Capture the cell that displays the provided text and extract its (X, Y) central coordinate. 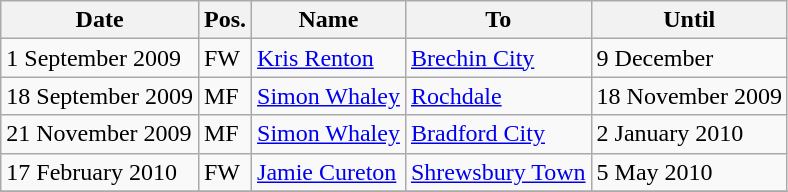
Kris Renton (329, 58)
18 September 2009 (100, 96)
21 November 2009 (100, 134)
Date (100, 20)
Until (689, 20)
Name (329, 20)
1 September 2009 (100, 58)
Bradford City (498, 134)
Pos. (224, 20)
9 December (689, 58)
17 February 2010 (100, 172)
Jamie Cureton (329, 172)
18 November 2009 (689, 96)
5 May 2010 (689, 172)
2 January 2010 (689, 134)
Shrewsbury Town (498, 172)
Brechin City (498, 58)
To (498, 20)
Rochdale (498, 96)
